Search for the cell housing the specified text and yield its (X, Y) center coordinate. 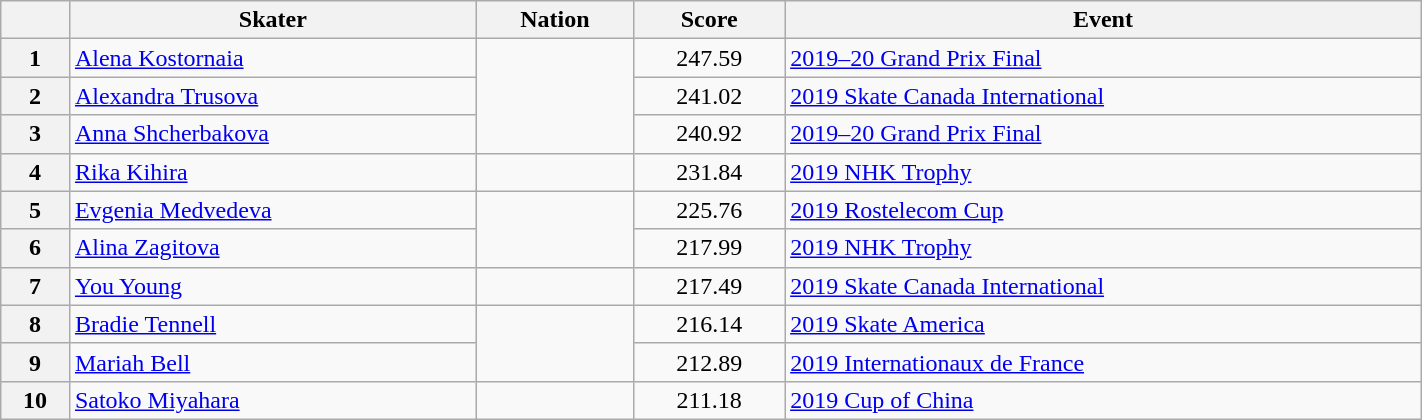
10 (36, 400)
217.99 (710, 248)
5 (36, 210)
231.84 (710, 172)
You Young (272, 286)
247.59 (710, 58)
212.89 (710, 362)
9 (36, 362)
2019 Rostelecom Cup (1104, 210)
217.49 (710, 286)
2 (36, 96)
240.92 (710, 134)
Mariah Bell (272, 362)
8 (36, 324)
Anna Shcherbakova (272, 134)
Event (1104, 20)
1 (36, 58)
Alena Kostornaia (272, 58)
Nation (555, 20)
4 (36, 172)
Skater (272, 20)
2019 Internationaux de France (1104, 362)
Bradie Tennell (272, 324)
Satoko Miyahara (272, 400)
2019 Cup of China (1104, 400)
216.14 (710, 324)
241.02 (710, 96)
2019 Skate America (1104, 324)
225.76 (710, 210)
Evgenia Medvedeva (272, 210)
Alina Zagitova (272, 248)
Score (710, 20)
7 (36, 286)
6 (36, 248)
3 (36, 134)
Rika Kihira (272, 172)
Alexandra Trusova (272, 96)
211.18 (710, 400)
